Return [x, y] of the center of cell containing provided text 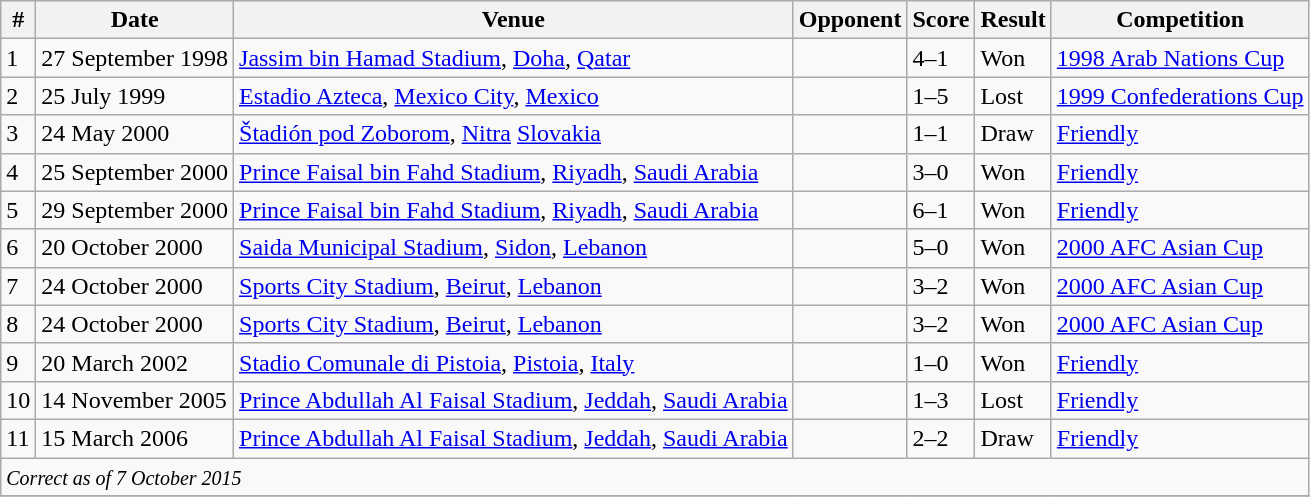
27 September 1998 [135, 58]
11 [18, 438]
5 [18, 210]
9 [18, 362]
Correct as of 7 October 2015 [655, 477]
3–0 [941, 172]
7 [18, 286]
25 July 1999 [135, 96]
25 September 2000 [135, 172]
8 [18, 324]
3 [18, 134]
2–2 [941, 438]
1 [18, 58]
Result [1013, 20]
1–1 [941, 134]
1–0 [941, 362]
Saida Municipal Stadium, Sidon, Lebanon [514, 248]
Estadio Azteca, Mexico City, Mexico [514, 96]
5–0 [941, 248]
24 May 2000 [135, 134]
Stadio Comunale di Pistoia, Pistoia, Italy [514, 362]
1999 Confederations Cup [1180, 96]
Score [941, 20]
20 March 2002 [135, 362]
1–5 [941, 96]
Venue [514, 20]
4 [18, 172]
Date [135, 20]
20 October 2000 [135, 248]
15 March 2006 [135, 438]
1–3 [941, 400]
4–1 [941, 58]
2 [18, 96]
Jassim bin Hamad Stadium, Doha, Qatar [514, 58]
6–1 [941, 210]
Opponent [850, 20]
Štadión pod Zoborom, Nitra Slovakia [514, 134]
# [18, 20]
Competition [1180, 20]
14 November 2005 [135, 400]
10 [18, 400]
6 [18, 248]
29 September 2000 [135, 210]
1998 Arab Nations Cup [1180, 58]
